Find where the given text appears and provide that cell's center as (X, Y) coordinate. 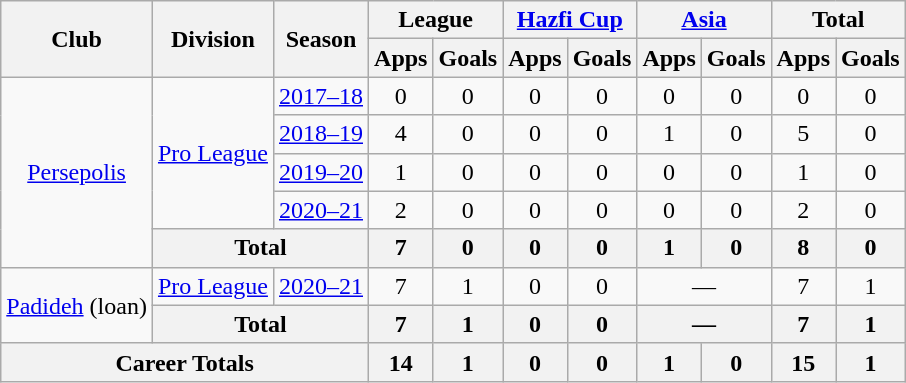
Padideh (loan) (77, 305)
Season (320, 39)
4 (401, 134)
Career Totals (185, 362)
League (436, 20)
2019–20 (320, 172)
Club (77, 39)
Division (212, 39)
15 (803, 362)
8 (803, 248)
2018–19 (320, 134)
Asia (704, 20)
14 (401, 362)
Hazfi Cup (570, 20)
5 (803, 134)
Persepolis (77, 172)
2017–18 (320, 96)
